Detect which cell encompasses the target text, then output its (x, y) center coordinate. 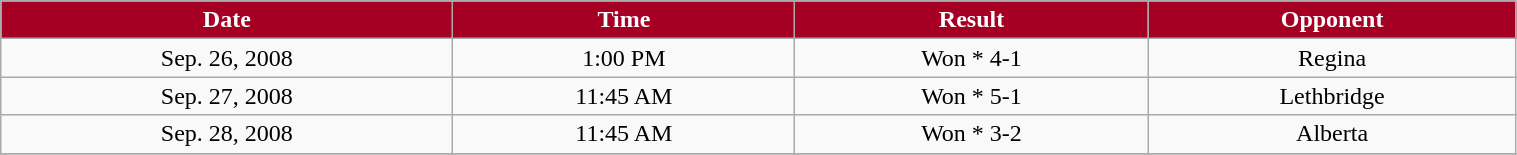
Regina (1332, 58)
Alberta (1332, 134)
1:00 PM (624, 58)
Sep. 27, 2008 (227, 96)
Won * 5-1 (972, 96)
Sep. 26, 2008 (227, 58)
Opponent (1332, 20)
Lethbridge (1332, 96)
Won * 4-1 (972, 58)
Won * 3-2 (972, 134)
Time (624, 20)
Sep. 28, 2008 (227, 134)
Result (972, 20)
Date (227, 20)
